Return the (x, y) coordinate for the center point of the cell that contains the specified text.  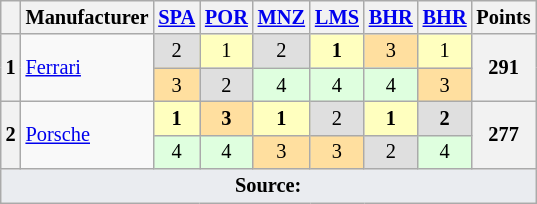
LMS (337, 17)
277 (504, 134)
Source: (268, 186)
MNZ (282, 17)
SPA (176, 17)
POR (226, 17)
Ferrari (88, 68)
Points (504, 17)
291 (504, 68)
Manufacturer (88, 17)
Porsche (88, 134)
